Return [x, y] of the center of cell containing provided text 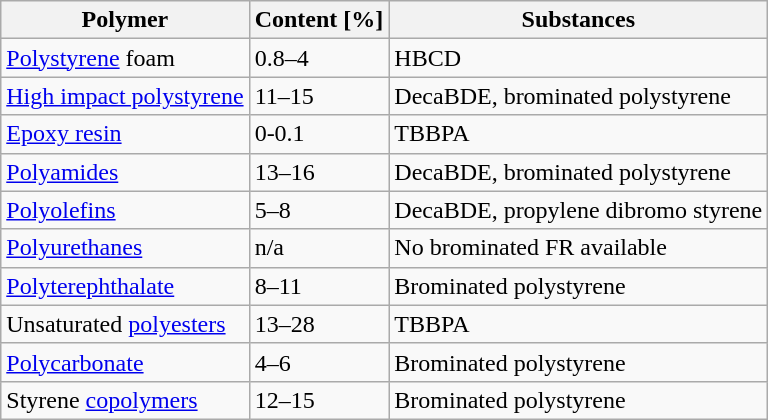
Polyamides [125, 172]
Epoxy resin [125, 134]
Polymer [125, 20]
8–11 [319, 286]
11–15 [319, 96]
Polycarbonate [125, 362]
Unsaturated polyesters [125, 324]
4–6 [319, 362]
Substances [578, 20]
No brominated FR available [578, 248]
Styrene copolymers [125, 400]
Content [%] [319, 20]
13–28 [319, 324]
5–8 [319, 210]
Polyurethanes [125, 248]
Polyterephthalate [125, 286]
n/a [319, 248]
Polyolefins [125, 210]
13–16 [319, 172]
0.8–4 [319, 58]
HBCD [578, 58]
12–15 [319, 400]
DecaBDE, propylene dibromo styrene [578, 210]
Polystyrene foam [125, 58]
0-0.1 [319, 134]
High impact polystyrene [125, 96]
